Search for the cell housing the specified text and yield its (x, y) center coordinate. 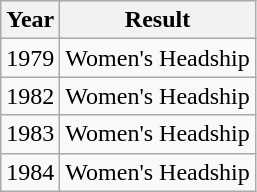
Result (158, 20)
1979 (30, 58)
1982 (30, 96)
Year (30, 20)
1984 (30, 172)
1983 (30, 134)
